Return the (X, Y) coordinate for the center point of the cell that contains the specified text.  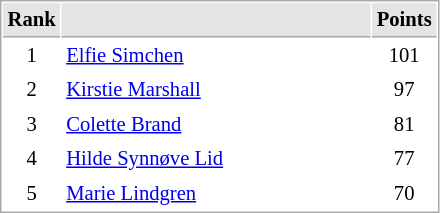
81 (404, 124)
Kirstie Marshall (216, 90)
70 (404, 194)
Hilde Synnøve Lid (216, 158)
3 (32, 124)
97 (404, 90)
Rank (32, 20)
2 (32, 90)
Marie Lindgren (216, 194)
Elfie Simchen (216, 56)
77 (404, 158)
101 (404, 56)
Points (404, 20)
Colette Brand (216, 124)
4 (32, 158)
5 (32, 194)
1 (32, 56)
